Capture the cell that displays the provided text and extract its (x, y) central coordinate. 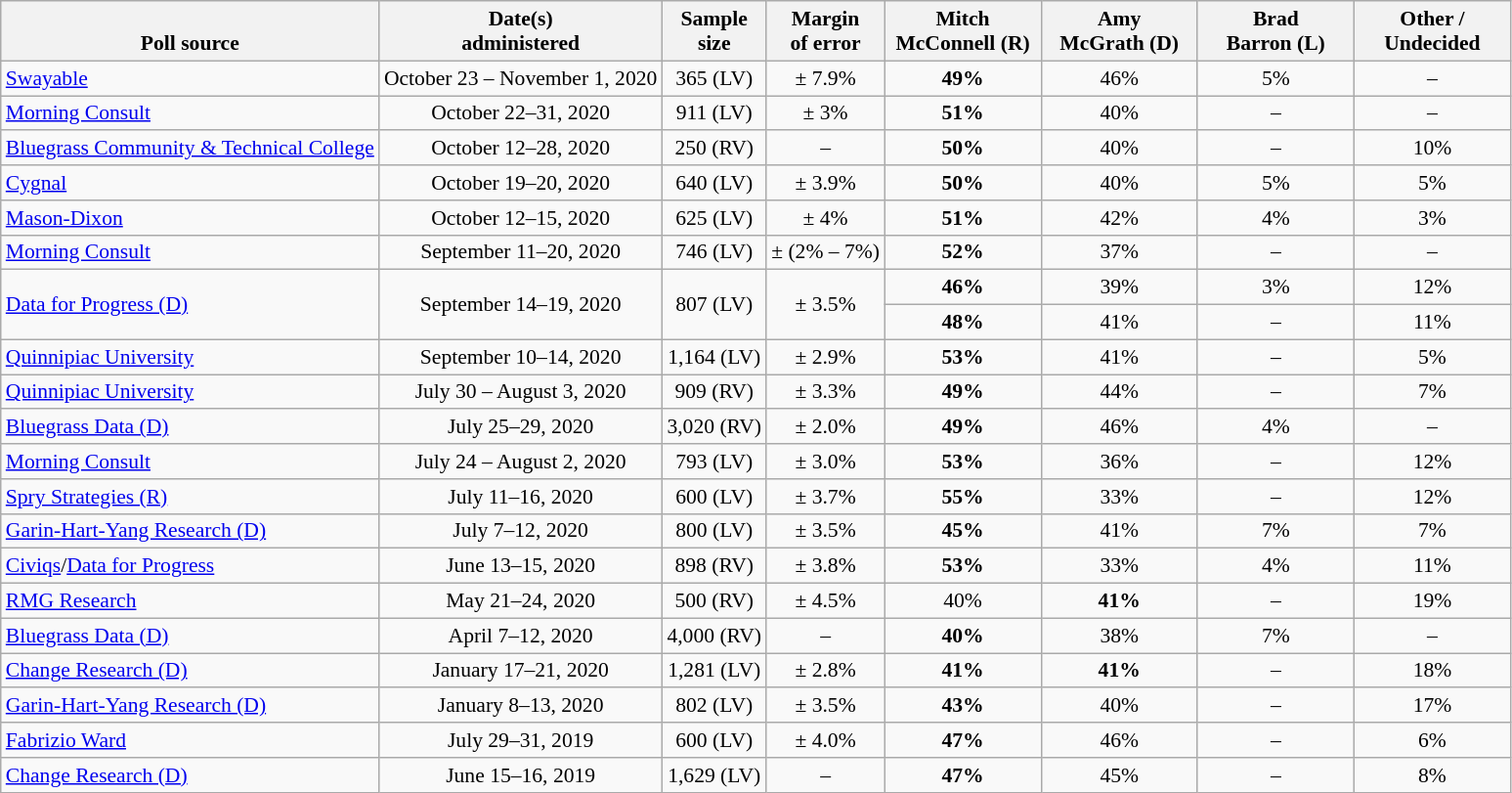
RMG Research (190, 601)
January 8–13, 2020 (521, 706)
July 30 – August 3, 2020 (521, 392)
Swayable (190, 78)
October 23 – November 1, 2020 (521, 78)
April 7–12, 2020 (521, 636)
September 10–14, 2020 (521, 357)
October 12–15, 2020 (521, 218)
Bluegrass Community & Technical College (190, 149)
± 4.0% (825, 740)
October 12–28, 2020 (521, 149)
52% (963, 252)
Civiqs/Data for Progress (190, 566)
Samplesize (713, 31)
± (2% – 7%) (825, 252)
250 (RV) (713, 149)
± 4% (825, 218)
55% (963, 497)
43% (963, 706)
17% (1432, 706)
909 (RV) (713, 392)
Fabrizio Ward (190, 740)
October 22–31, 2020 (521, 113)
June 15–16, 2019 (521, 775)
48% (963, 323)
± 2.8% (825, 671)
July 11–16, 2020 (521, 497)
4,000 (RV) (713, 636)
MitchMcConnell (R) (963, 31)
Other /Undecided (1432, 31)
44% (1119, 392)
± 4.5% (825, 601)
1,281 (LV) (713, 671)
10% (1432, 149)
January 17–21, 2020 (521, 671)
± 3.9% (825, 183)
July 7–12, 2020 (521, 531)
365 (LV) (713, 78)
Cygnal (190, 183)
8% (1432, 775)
May 21–24, 2020 (521, 601)
± 7.9% (825, 78)
± 3% (825, 113)
38% (1119, 636)
July 29–31, 2019 (521, 740)
500 (RV) (713, 601)
± 2.0% (825, 427)
AmyMcGrath (D) (1119, 31)
746 (LV) (713, 252)
802 (LV) (713, 706)
September 11–20, 2020 (521, 252)
BradBarron (L) (1275, 31)
± 3.7% (825, 497)
39% (1119, 287)
36% (1119, 462)
Date(s)administered (521, 31)
37% (1119, 252)
September 14–19, 2020 (521, 305)
1,629 (LV) (713, 775)
640 (LV) (713, 183)
800 (LV) (713, 531)
807 (LV) (713, 305)
± 3.3% (825, 392)
Mason-Dixon (190, 218)
± 3.8% (825, 566)
19% (1432, 601)
Spry Strategies (R) (190, 497)
898 (RV) (713, 566)
6% (1432, 740)
625 (LV) (713, 218)
18% (1432, 671)
July 25–29, 2020 (521, 427)
Data for Progress (D) (190, 305)
911 (LV) (713, 113)
± 3.0% (825, 462)
June 13–15, 2020 (521, 566)
October 19–20, 2020 (521, 183)
Poll source (190, 31)
± 2.9% (825, 357)
1,164 (LV) (713, 357)
42% (1119, 218)
July 24 – August 2, 2020 (521, 462)
793 (LV) (713, 462)
3,020 (RV) (713, 427)
Marginof error (825, 31)
